Scan for the cell matching the given text and deliver its (X, Y) coordinate at center. 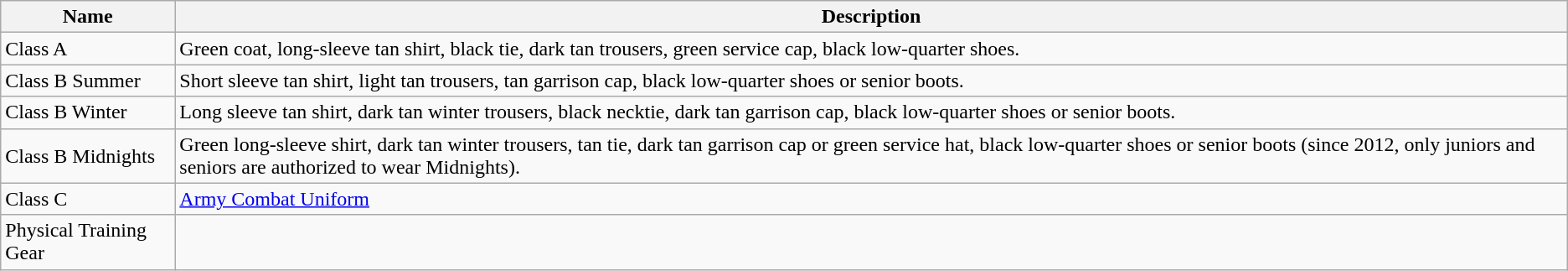
Name (88, 17)
Class B Midnights (88, 156)
Long sleeve tan shirt, dark tan winter trousers, black necktie, dark tan garrison cap, black low-quarter shoes or senior boots. (871, 112)
Green coat, long-sleeve tan shirt, black tie, dark tan trousers, green service cap, black low-quarter shoes. (871, 49)
Class A (88, 49)
Class C (88, 199)
Short sleeve tan shirt, light tan trousers, tan garrison cap, black low-quarter shoes or senior boots. (871, 81)
Physical Training Gear (88, 242)
Description (871, 17)
Class B Winter (88, 112)
Army Combat Uniform (871, 199)
Class B Summer (88, 81)
